For the text-containing cell, return its midpoint in [X, Y] coordinate format. 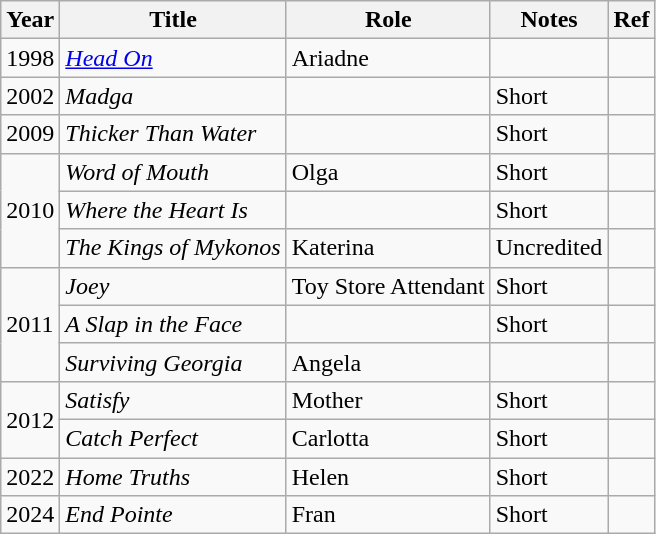
2002 [30, 96]
Ariadne [388, 58]
The Kings of Mykonos [173, 248]
A Slap in the Face [173, 324]
End Pointe [173, 515]
2009 [30, 134]
Where the Heart Is [173, 210]
Helen [388, 477]
2022 [30, 477]
Katerina [388, 248]
Uncredited [549, 248]
2010 [30, 210]
Title [173, 20]
1998 [30, 58]
2011 [30, 324]
Word of Mouth [173, 172]
Toy Store Attendant [388, 286]
Year [30, 20]
Fran [388, 515]
Catch Perfect [173, 438]
Joey [173, 286]
Ref [632, 20]
Angela [388, 362]
Surviving Georgia [173, 362]
Home Truths [173, 477]
Head On [173, 58]
Notes [549, 20]
Satisfy [173, 400]
Olga [388, 172]
Role [388, 20]
Thicker Than Water [173, 134]
Madga [173, 96]
2024 [30, 515]
2012 [30, 419]
Carlotta [388, 438]
Mother [388, 400]
